Locate the cell with the specified text and output its [x, y] center coordinate. 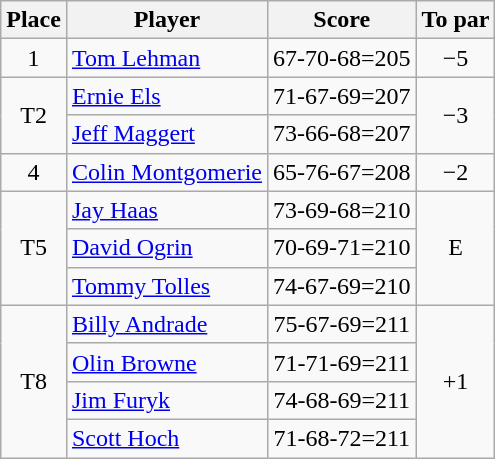
E [456, 248]
To par [456, 20]
74-68-69=211 [342, 400]
Tom Lehman [166, 58]
Ernie Els [166, 96]
−5 [456, 58]
T2 [34, 115]
Jeff Maggert [166, 134]
Jay Haas [166, 210]
74-67-69=210 [342, 286]
1 [34, 58]
75-67-69=211 [342, 324]
Colin Montgomerie [166, 172]
Player [166, 20]
Place [34, 20]
David Ogrin [166, 248]
−3 [456, 115]
73-66-68=207 [342, 134]
67-70-68=205 [342, 58]
+1 [456, 381]
T8 [34, 381]
Olin Browne [166, 362]
71-68-72=211 [342, 438]
−2 [456, 172]
Score [342, 20]
Jim Furyk [166, 400]
T5 [34, 248]
Scott Hoch [166, 438]
71-71-69=211 [342, 362]
71-67-69=207 [342, 96]
Billy Andrade [166, 324]
65-76-67=208 [342, 172]
70-69-71=210 [342, 248]
Tommy Tolles [166, 286]
4 [34, 172]
73-69-68=210 [342, 210]
